Output the [x, y] coordinate of the center of the cell containing the given text.  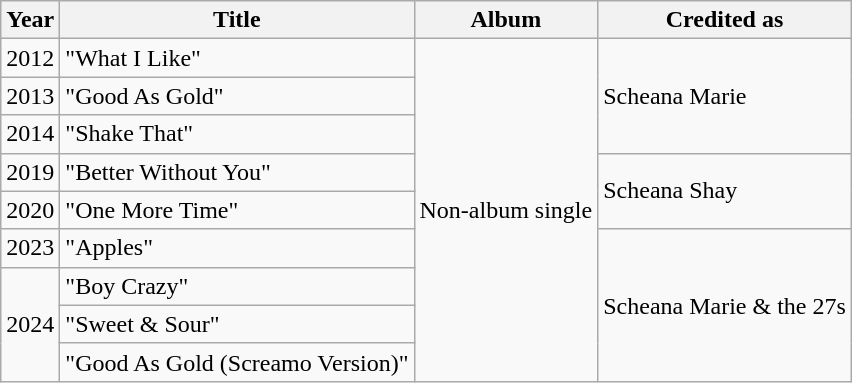
2012 [30, 58]
"Apples" [237, 248]
2024 [30, 324]
"Boy Crazy" [237, 286]
"Sweet & Sour" [237, 324]
Credited as [725, 20]
2013 [30, 96]
Year [30, 20]
"Good As Gold (Screamo Version)" [237, 362]
"Good As Gold" [237, 96]
2020 [30, 210]
Album [506, 20]
Scheana Shay [725, 191]
"What I Like" [237, 58]
"Shake That" [237, 134]
2014 [30, 134]
"Better Without You" [237, 172]
2019 [30, 172]
Title [237, 20]
2023 [30, 248]
Non-album single [506, 210]
"One More Time" [237, 210]
Scheana Marie [725, 96]
Scheana Marie & the 27s [725, 305]
